Search for the cell housing the specified text and yield its [X, Y] center coordinate. 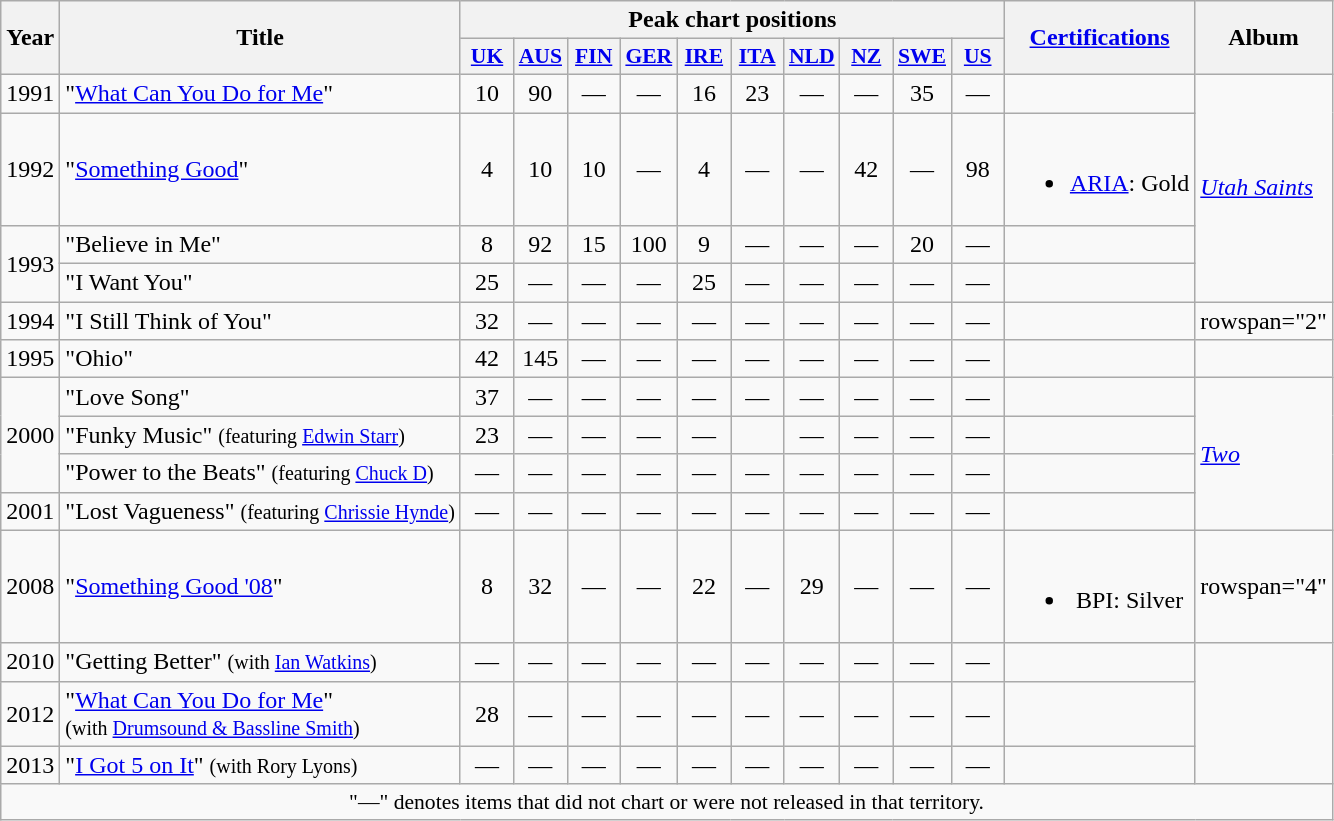
15 [594, 245]
NLD [812, 57]
Peak chart positions [732, 20]
92 [540, 245]
1992 [30, 168]
2001 [30, 511]
rowspan="2" [1264, 321]
1991 [30, 93]
20 [922, 245]
Title [260, 38]
AUS [540, 57]
"Ohio" [260, 359]
"I Got 5 on It" (with Rory Lyons) [260, 765]
"What Can You Do for Me"(with Drumsound & Bassline Smith) [260, 714]
2000 [30, 435]
2013 [30, 765]
"Love Song" [260, 397]
22 [704, 586]
"Power to the Beats" (featuring Chuck D) [260, 473]
Album [1264, 38]
98 [978, 168]
"—" denotes items that did not chart or were not released in that territory. [667, 802]
FIN [594, 57]
2010 [30, 662]
1994 [30, 321]
2008 [30, 586]
145 [540, 359]
"Funky Music" (featuring Edwin Starr) [260, 435]
ITA [758, 57]
"What Can You Do for Me" [260, 93]
Two [1264, 454]
UK [486, 57]
16 [704, 93]
1995 [30, 359]
"Something Good '08" [260, 586]
BPI: Silver [1099, 586]
2012 [30, 714]
37 [486, 397]
90 [540, 93]
29 [812, 586]
SWE [922, 57]
IRE [704, 57]
"Something Good" [260, 168]
"I Still Think of You" [260, 321]
Utah Saints [1264, 188]
35 [922, 93]
US [978, 57]
Certifications [1099, 38]
9 [704, 245]
"Believe in Me" [260, 245]
GER [648, 57]
1993 [30, 264]
100 [648, 245]
NZ [866, 57]
"Getting Better" (with Ian Watkins) [260, 662]
Year [30, 38]
28 [486, 714]
"I Want You" [260, 283]
"Lost Vagueness" (featuring Chrissie Hynde) [260, 511]
rowspan="4" [1264, 586]
ARIA: Gold [1099, 168]
